Determine the (X, Y) coordinate at the center of the cell enclosing the given text.  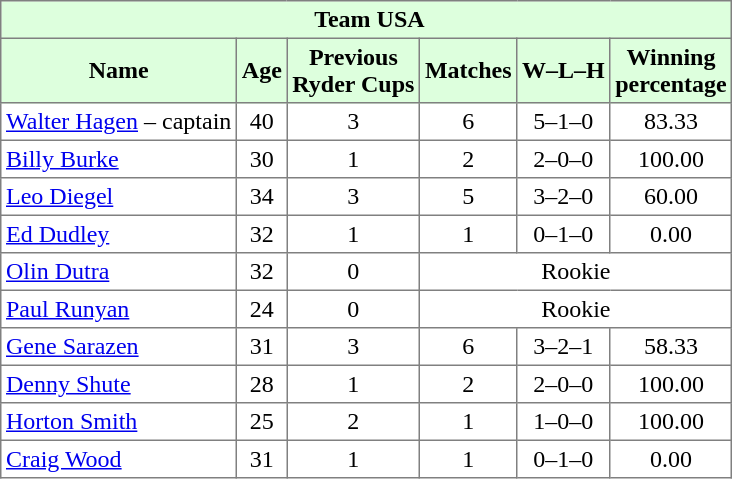
25 (262, 422)
Walter Hagen – captain (119, 122)
5 (468, 197)
34 (262, 197)
24 (262, 309)
Gene Sarazen (119, 347)
58.33 (671, 347)
Age (262, 70)
W–L–H (564, 70)
Denny Shute (119, 384)
5–1–0 (564, 122)
Horton Smith (119, 422)
PreviousRyder Cups (354, 70)
40 (262, 122)
Paul Runyan (119, 309)
30 (262, 159)
Leo Diegel (119, 197)
Matches (468, 70)
Winningpercentage (671, 70)
Olin Dutra (119, 272)
Name (119, 70)
Billy Burke (119, 159)
83.33 (671, 122)
28 (262, 384)
Ed Dudley (119, 234)
60.00 (671, 197)
3–2–0 (564, 197)
Team USA (366, 20)
1–0–0 (564, 422)
Craig Wood (119, 459)
3–2–1 (564, 347)
